Search for the cell housing the specified text and yield its [x, y] center coordinate. 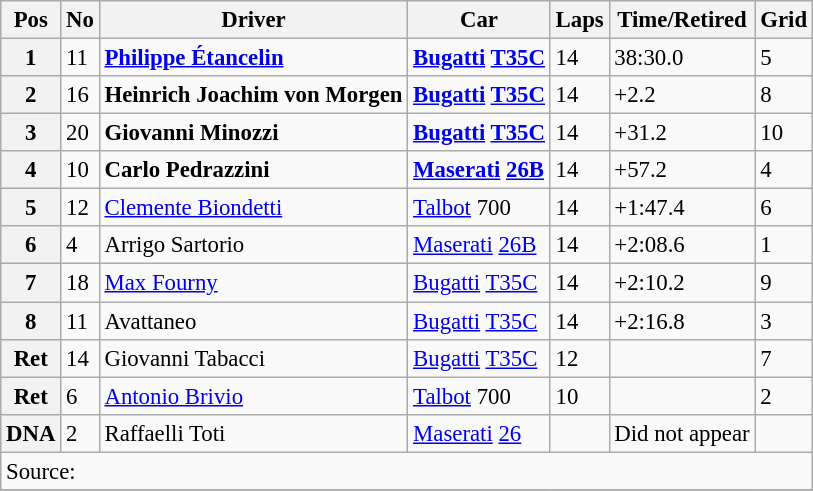
Philippe Étancelin [254, 58]
+31.2 [682, 133]
Giovanni Minozzi [254, 133]
Antonio Brivio [254, 396]
Did not appear [682, 433]
Grid [784, 20]
Laps [580, 20]
Carlo Pedrazzini [254, 170]
16 [80, 95]
Driver [254, 20]
Pos [31, 20]
+57.2 [682, 170]
Time/Retired [682, 20]
Heinrich Joachim von Morgen [254, 95]
Clemente Biondetti [254, 208]
+2:10.2 [682, 283]
+1:47.4 [682, 208]
Raffaelli Toti [254, 433]
Avattaneo [254, 321]
+2:16.8 [682, 321]
18 [80, 283]
Giovanni Tabacci [254, 358]
9 [784, 283]
Arrigo Sartorio [254, 245]
No [80, 20]
+2.2 [682, 95]
20 [80, 133]
Maserati 26 [479, 433]
38:30.0 [682, 58]
Car [479, 20]
Source: [407, 471]
Max Fourny [254, 283]
DNA [31, 433]
+2:08.6 [682, 245]
